Locate the cell with the specified text and output its [X, Y] center coordinate. 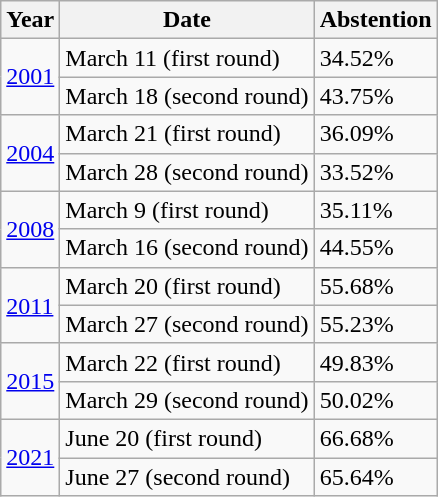
2021 [30, 457]
June 27 (second round) [187, 477]
50.02% [376, 400]
36.09% [376, 134]
March 16 (second round) [187, 248]
March 22 (first round) [187, 362]
2004 [30, 153]
2001 [30, 77]
Year [30, 20]
March 18 (second round) [187, 96]
March 28 (second round) [187, 172]
March 20 (first round) [187, 286]
Date [187, 20]
2015 [30, 381]
44.55% [376, 248]
34.52% [376, 58]
55.68% [376, 286]
49.83% [376, 362]
June 20 (first round) [187, 438]
Abstention [376, 20]
33.52% [376, 172]
March 21 (first round) [187, 134]
55.23% [376, 324]
2008 [30, 229]
March 29 (second round) [187, 400]
March 9 (first round) [187, 210]
66.68% [376, 438]
35.11% [376, 210]
March 27 (second round) [187, 324]
2011 [30, 305]
65.64% [376, 477]
March 11 (first round) [187, 58]
43.75% [376, 96]
